Detect which cell encompasses the target text, then output its [x, y] center coordinate. 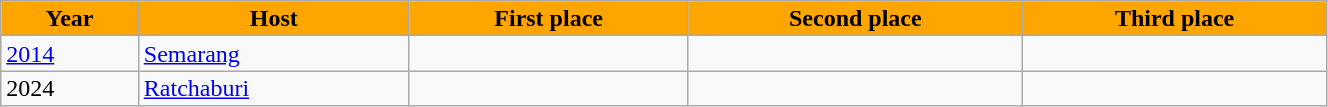
Year [70, 18]
Third place [1175, 18]
2024 [70, 88]
First place [548, 18]
2014 [70, 54]
Second place [856, 18]
Semarang [274, 54]
Host [274, 18]
Ratchaburi [274, 88]
